Locate the cell with the specified text and output its [X, Y] center coordinate. 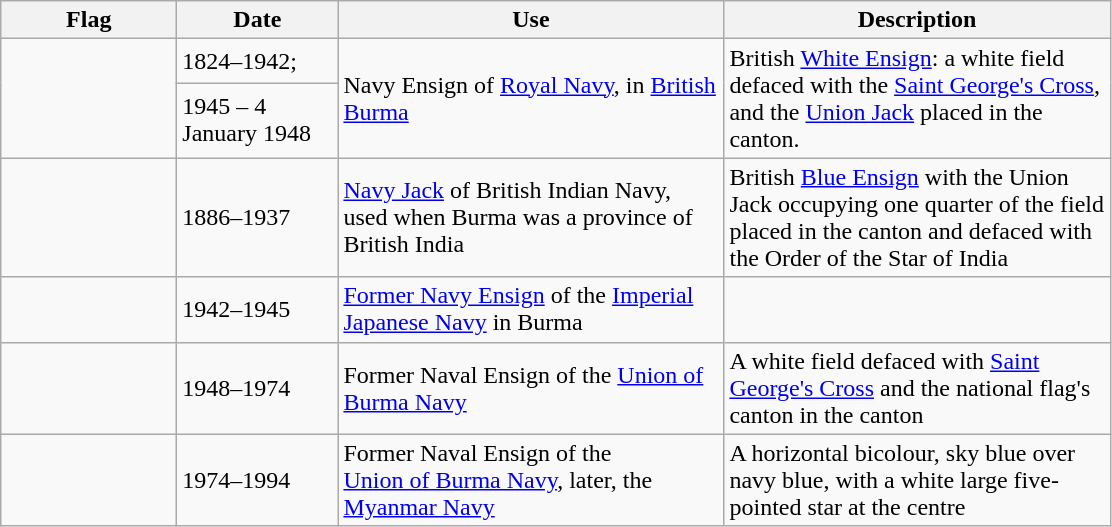
Use [531, 20]
Former Naval Ensign of the Union of Burma Navy [531, 388]
Date [258, 20]
1942–1945 [258, 310]
Former Navy Ensign of the Imperial Japanese Navy in Burma [531, 310]
1945 – 4 January 1948 [258, 120]
1886–1937 [258, 218]
Navy Ensign of Royal Navy, in British Burma [531, 98]
1974–1994 [258, 480]
Description [917, 20]
British Blue Ensign with the Union Jack occupying one quarter of the field placed in the canton and defaced with the Order of the Star of India [917, 218]
British White Ensign: a white field defaced with the Saint George's Cross, and the Union Jack placed in the canton. [917, 98]
A white field defaced with Saint George's Cross and the national flag's canton in the canton [917, 388]
Navy Jack of British Indian Navy, used when Burma was a province of British India [531, 218]
Former Naval Ensign of the Union of Burma Navy, later, the Myanmar Navy [531, 480]
A horizontal bicolour, sky blue over navy blue, with a white large five-pointed star at the centre [917, 480]
1824–1942; [258, 61]
Flag [89, 20]
1948–1974 [258, 388]
